Determine the (x, y) coordinate at the center of the cell enclosing the given text.  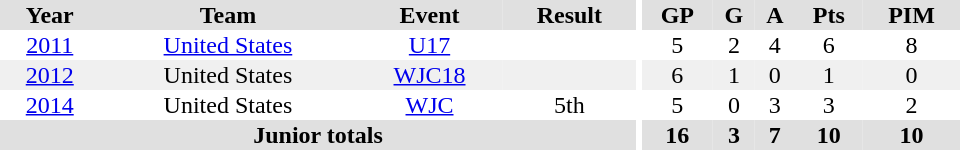
2014 (50, 105)
5th (570, 105)
16 (678, 135)
GP (678, 15)
2012 (50, 75)
Pts (829, 15)
8 (912, 45)
Result (570, 15)
2011 (50, 45)
A (775, 15)
7 (775, 135)
Junior totals (318, 135)
U17 (429, 45)
PIM (912, 15)
Year (50, 15)
WJC18 (429, 75)
Team (228, 15)
G (734, 15)
Event (429, 15)
4 (775, 45)
WJC (429, 105)
